Provide the (X, Y) coordinate of the cell's center where the given text is located.  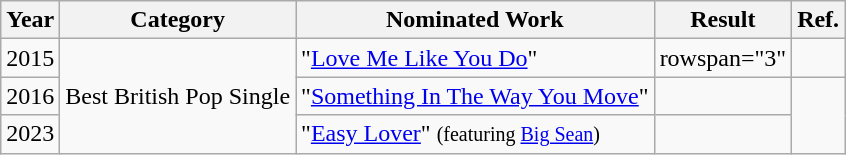
rowspan="3" (723, 58)
"Love Me Like You Do" (476, 58)
Nominated Work (476, 20)
2023 (30, 134)
"Something In The Way You Move" (476, 96)
Result (723, 20)
Year (30, 20)
2016 (30, 96)
2015 (30, 58)
Ref. (818, 20)
"Easy Lover" (featuring Big Sean) (476, 134)
Category (178, 20)
Best British Pop Single (178, 96)
